Search for the cell housing the specified text and yield its (X, Y) center coordinate. 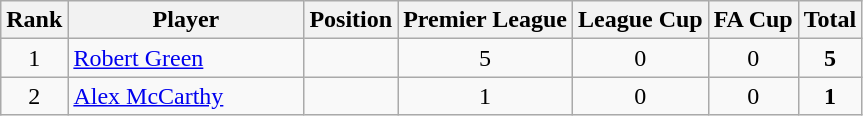
Alex McCarthy (186, 96)
Player (186, 20)
2 (34, 96)
League Cup (640, 20)
Total (830, 20)
Premier League (486, 20)
Robert Green (186, 58)
FA Cup (753, 20)
Rank (34, 20)
Position (351, 20)
